Determine the [x, y] coordinate at the center of the cell enclosing the given text.  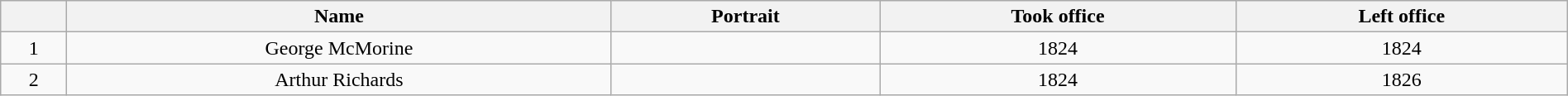
Left office [1401, 17]
1826 [1401, 79]
Name [339, 17]
George McMorine [339, 48]
1 [34, 48]
2 [34, 79]
Took office [1058, 17]
Arthur Richards [339, 79]
Portrait [746, 17]
